Search for the cell housing the specified text and yield its [x, y] center coordinate. 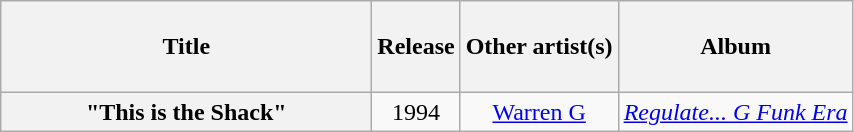
Warren G [539, 112]
"This is the Shack" [186, 112]
Title [186, 47]
Other artist(s) [539, 47]
Release [416, 47]
Album [736, 47]
1994 [416, 112]
Regulate... G Funk Era [736, 112]
